Find where the given text appears and provide that cell's center as (x, y) coordinate. 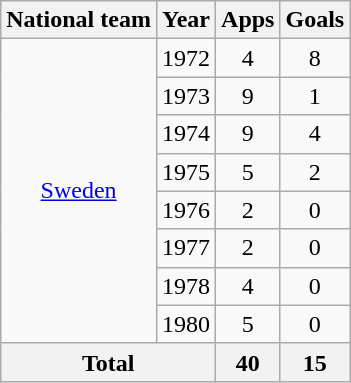
Apps (248, 20)
1976 (186, 210)
40 (248, 362)
1 (315, 96)
15 (315, 362)
1977 (186, 248)
8 (315, 58)
1978 (186, 286)
1980 (186, 324)
1974 (186, 134)
Sweden (79, 191)
National team (79, 20)
1972 (186, 58)
Total (108, 362)
1975 (186, 172)
Goals (315, 20)
Year (186, 20)
1973 (186, 96)
